Return the [x, y] coordinate for the center point of the cell that contains the specified text.  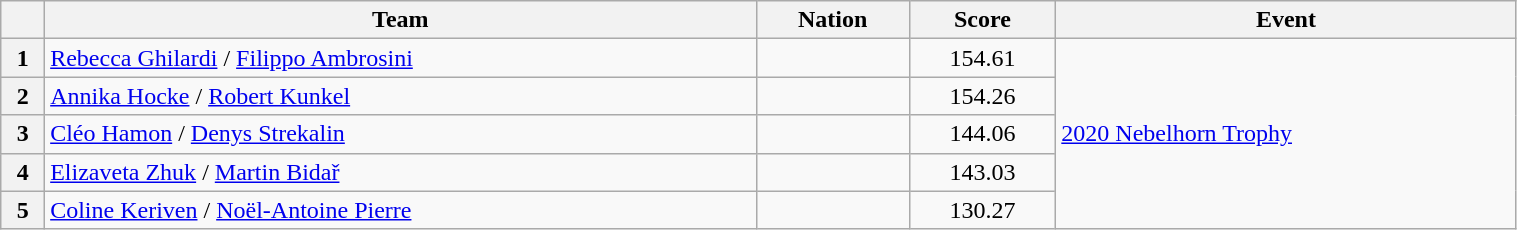
3 [23, 134]
2020 Nebelhorn Trophy [1286, 134]
Coline Keriven / Noël-Antoine Pierre [400, 210]
2 [23, 96]
Annika Hocke / Robert Kunkel [400, 96]
Elizaveta Zhuk / Martin Bidař [400, 172]
Team [400, 20]
4 [23, 172]
154.61 [982, 58]
130.27 [982, 210]
144.06 [982, 134]
1 [23, 58]
Cléo Hamon / Denys Strekalin [400, 134]
Nation [832, 20]
Score [982, 20]
143.03 [982, 172]
154.26 [982, 96]
Event [1286, 20]
Rebecca Ghilardi / Filippo Ambrosini [400, 58]
5 [23, 210]
